For the text-containing cell, return its midpoint in (x, y) coordinate format. 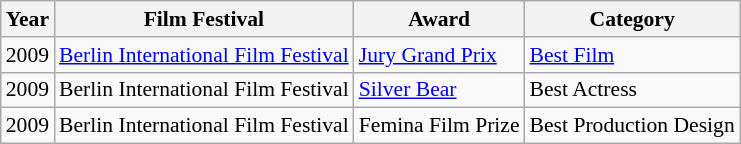
Category (632, 19)
Award (440, 19)
Femina Film Prize (440, 126)
Best Actress (632, 90)
Silver Bear (440, 90)
Best Production Design (632, 126)
Year (28, 19)
Best Film (632, 55)
Jury Grand Prix (440, 55)
Film Festival (204, 19)
